Scan for the cell matching the given text and deliver its (X, Y) coordinate at center. 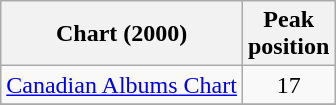
Peakposition (288, 34)
Chart (2000) (122, 34)
Canadian Albums Chart (122, 85)
17 (288, 85)
